Search for the cell housing the specified text and yield its (x, y) center coordinate. 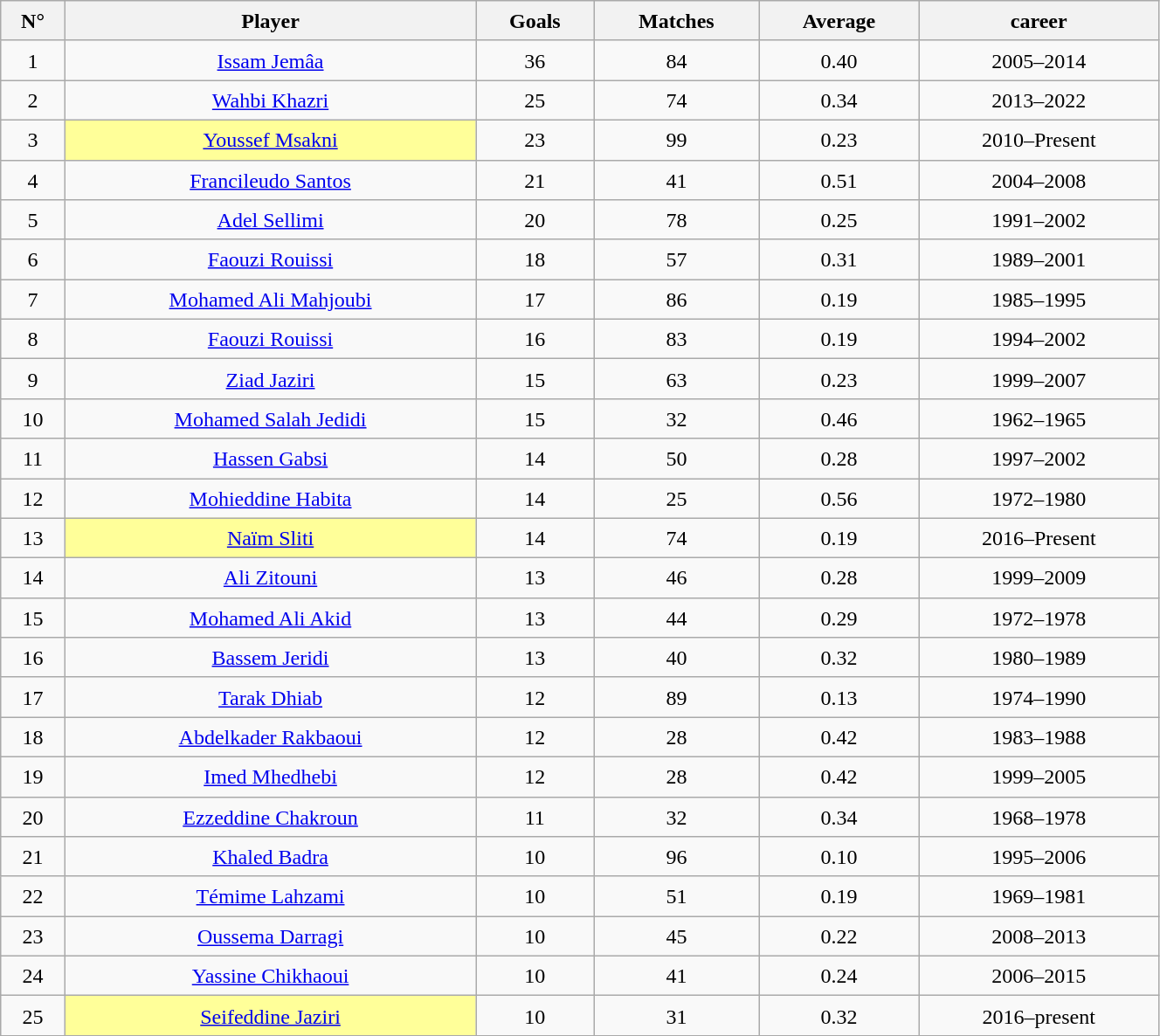
Naïm Sliti (271, 538)
0.24 (839, 976)
46 (676, 578)
2005–2014 (1039, 60)
1999–2007 (1039, 379)
Ziad Jaziri (271, 379)
40 (676, 658)
Adel Sellimi (271, 220)
1999–2009 (1039, 578)
Issam Jemâa (271, 60)
83 (676, 339)
31 (676, 1016)
2006–2015 (1039, 976)
Hassen Gabsi (271, 459)
1985–1995 (1039, 300)
2016–Present (1039, 538)
86 (676, 300)
career (1039, 21)
0.40 (839, 60)
1995–2006 (1039, 857)
2 (33, 100)
Imed Mhedhebi (271, 777)
Abdelkader Rakbaoui (271, 737)
Average (839, 21)
45 (676, 936)
57 (676, 259)
1991–2002 (1039, 220)
2016–present (1039, 1016)
7 (33, 300)
1989–2001 (1039, 259)
8 (33, 339)
1980–1989 (1039, 658)
Goals (535, 21)
Wahbi Khazri (271, 100)
Mohieddine Habita (271, 499)
1972–1980 (1039, 499)
Seifeddine Jaziri (271, 1016)
0.31 (839, 259)
0.13 (839, 697)
63 (676, 379)
5 (33, 220)
22 (33, 896)
1962–1965 (1039, 418)
Ali Zitouni (271, 578)
84 (676, 60)
1999–2005 (1039, 777)
9 (33, 379)
2013–2022 (1039, 100)
50 (676, 459)
4 (33, 180)
0.29 (839, 618)
Matches (676, 21)
Ezzeddine Chakroun (271, 817)
Youssef Msakni (271, 140)
96 (676, 857)
99 (676, 140)
Tarak Dhiab (271, 697)
0.25 (839, 220)
44 (676, 618)
78 (676, 220)
N° (33, 21)
1969–1981 (1039, 896)
1968–1978 (1039, 817)
1997–2002 (1039, 459)
Oussema Darragi (271, 936)
2010–Present (1039, 140)
Mohamed Salah Jedidi (271, 418)
24 (33, 976)
6 (33, 259)
3 (33, 140)
Khaled Badra (271, 857)
Témime Lahzami (271, 896)
0.10 (839, 857)
Mohamed Ali Mahjoubi (271, 300)
Player (271, 21)
Francileudo Santos (271, 180)
0.46 (839, 418)
1972–1978 (1039, 618)
0.51 (839, 180)
2004–2008 (1039, 180)
0.56 (839, 499)
Yassine Chikhaoui (271, 976)
1983–1988 (1039, 737)
19 (33, 777)
1974–1990 (1039, 697)
1994–2002 (1039, 339)
0.22 (839, 936)
Bassem Jeridi (271, 658)
1 (33, 60)
2008–2013 (1039, 936)
36 (535, 60)
51 (676, 896)
Mohamed Ali Akid (271, 618)
89 (676, 697)
